Search for the cell housing the specified text and yield its [X, Y] center coordinate. 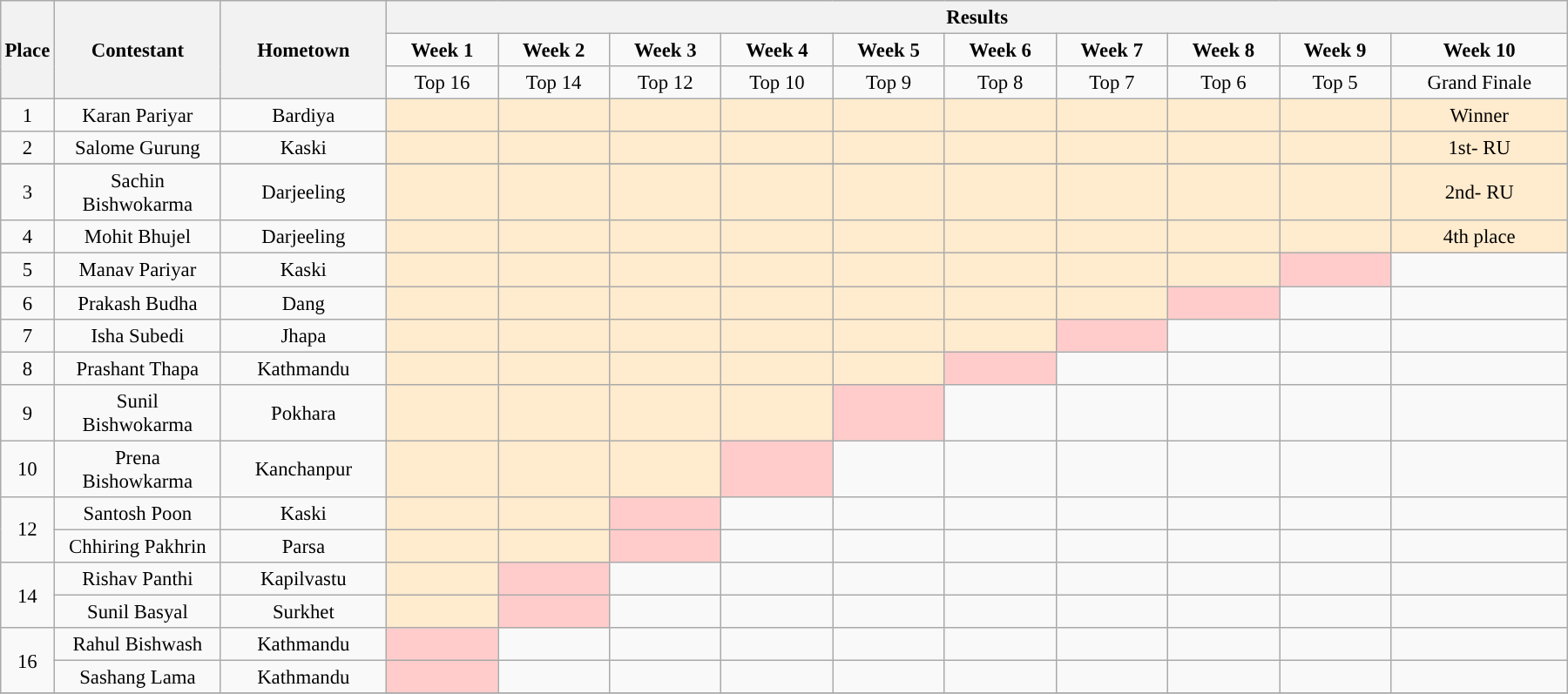
Karan Pariyar [138, 116]
2nd- RU [1479, 193]
4 [27, 238]
Top 9 [889, 83]
7 [27, 335]
Top 6 [1223, 83]
Salome Gurung [138, 148]
Results [977, 17]
Place [27, 51]
Contestant [138, 51]
Top 5 [1335, 83]
Dang [303, 303]
Rahul Bishwash [138, 644]
3 [27, 193]
2 [27, 148]
Santosh Poon [138, 514]
Top 14 [554, 83]
Week 1 [442, 51]
16 [27, 660]
6 [27, 303]
Pokhara [303, 413]
Week 3 [666, 51]
Top 16 [442, 83]
12 [27, 529]
Kanchanpur [303, 468]
Hometown [303, 51]
Top 7 [1112, 83]
Prakash Budha [138, 303]
Week 10 [1479, 51]
Grand Finale [1479, 83]
Sunil Bishwokarma [138, 413]
Week 9 [1335, 51]
Week 2 [554, 51]
4th place [1479, 238]
Winner [1479, 116]
Parsa [303, 546]
1st- RU [1479, 148]
Prashant Thapa [138, 368]
Prena Bishowkarma [138, 468]
Rishav Panthi [138, 579]
Sunil Basyal [138, 611]
Week 5 [889, 51]
Week 6 [1000, 51]
Top 8 [1000, 83]
Jhapa [303, 335]
Manav Pariyar [138, 270]
9 [27, 413]
Week 7 [1112, 51]
Isha Subedi [138, 335]
Sashang Lama [138, 677]
Kapilvastu [303, 579]
Chhiring Pakhrin [138, 546]
14 [27, 596]
10 [27, 468]
1 [27, 116]
Week 8 [1223, 51]
Bardiya [303, 116]
Sachin Bishwokarma [138, 193]
Week 4 [777, 51]
8 [27, 368]
Top 10 [777, 83]
Surkhet [303, 611]
Mohit Bhujel [138, 238]
Top 12 [666, 83]
5 [27, 270]
